Pinpoint the cell where the given text exists, returning its [x, y] midpoint coordinate. 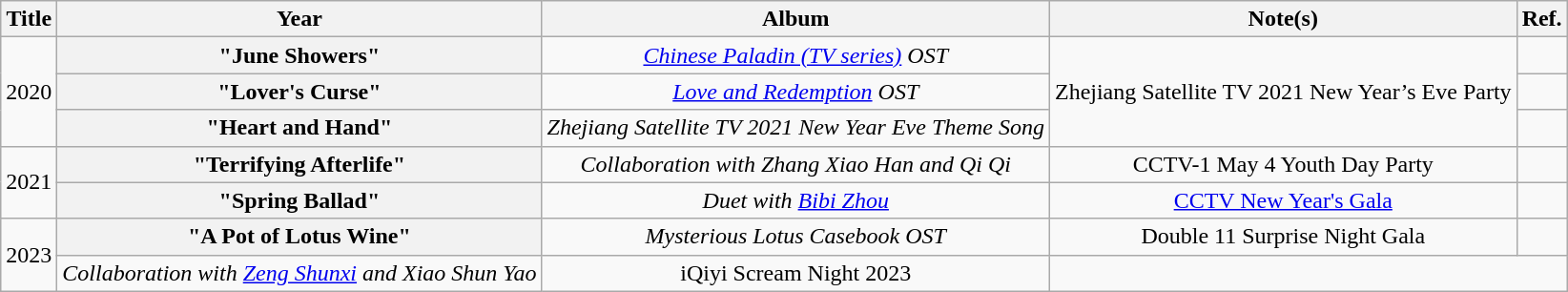
Collaboration with Zhang Xiao Han and Qi Qi [795, 164]
"Lover's Curse" [299, 92]
"Terrifying Afterlife" [299, 164]
Title [29, 19]
Chinese Paladin (TV series) OST [795, 55]
CCTV New Year's Gala [1283, 200]
"Spring Ballad" [299, 200]
Collaboration with Zeng Shunxi and Xiao Shun Yao [299, 273]
Year [299, 19]
"A Pot of Lotus Wine" [299, 237]
CCTV-1 May 4 Youth Day Party [1283, 164]
iQiyi Scream Night 2023 [795, 273]
Note(s) [1283, 19]
Zhejiang Satellite TV 2021 New Year Eve Theme Song [795, 128]
Love and Redemption OST [795, 92]
Mysterious Lotus Casebook OST [795, 237]
Duet with Bibi Zhou [795, 200]
2021 [29, 182]
"June Showers" [299, 55]
2020 [29, 92]
"Heart and Hand" [299, 128]
Double 11 Surprise Night Gala [1283, 237]
Ref. [1541, 19]
Zhejiang Satellite TV 2021 New Year’s Eve Party [1283, 92]
Album [795, 19]
2023 [29, 255]
